Extract the (X, Y) coordinate from the center of the cell holding the provided text.  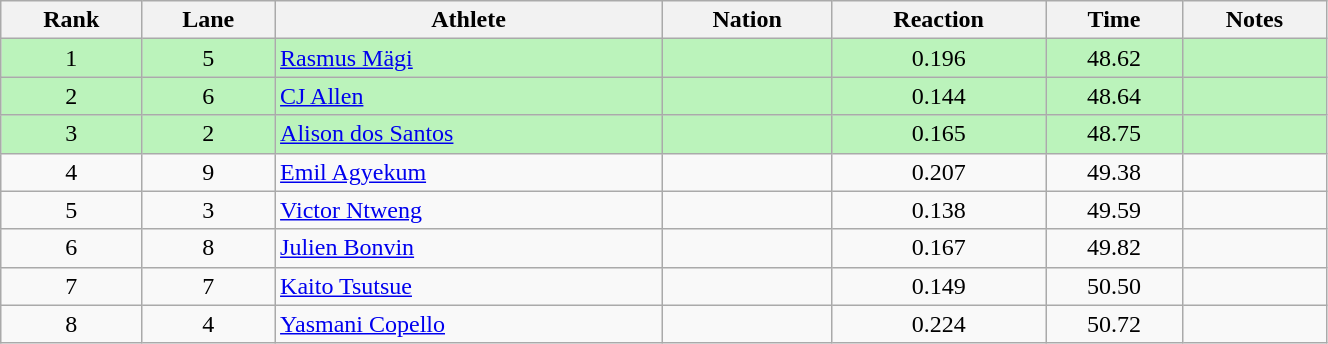
0.149 (939, 286)
0.207 (939, 172)
49.82 (1114, 248)
49.59 (1114, 210)
CJ Allen (469, 96)
50.50 (1114, 286)
Reaction (939, 20)
Yasmani Copello (469, 324)
0.165 (939, 134)
Victor Ntweng (469, 210)
0.196 (939, 58)
Notes (1254, 20)
Rank (72, 20)
0.144 (939, 96)
49.38 (1114, 172)
Athlete (469, 20)
Alison dos Santos (469, 134)
Time (1114, 20)
9 (208, 172)
0.224 (939, 324)
0.138 (939, 210)
Lane (208, 20)
48.64 (1114, 96)
Rasmus Mägi (469, 58)
Emil Agyekum (469, 172)
Nation (748, 20)
0.167 (939, 248)
1 (72, 58)
Kaito Tsutsue (469, 286)
48.62 (1114, 58)
48.75 (1114, 134)
Julien Bonvin (469, 248)
50.72 (1114, 324)
